Extract the [x, y] coordinate from the center of the cell holding the provided text.  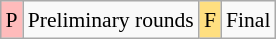
F [210, 20]
Final [248, 20]
Preliminary rounds [111, 20]
P [11, 20]
